Capture the cell that displays the provided text and extract its [x, y] central coordinate. 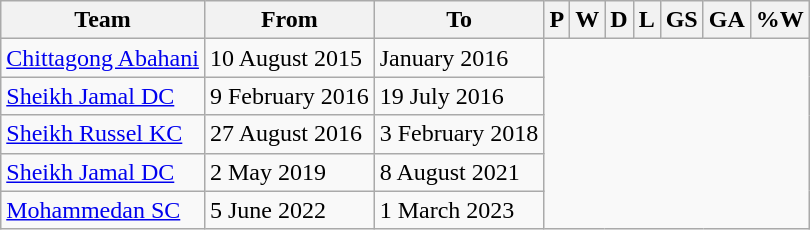
9 February 2016 [289, 96]
To [459, 20]
Chittagong Abahani [103, 58]
2 May 2019 [289, 172]
5 June 2022 [289, 210]
Mohammedan SC [103, 210]
January 2016 [459, 58]
Team [103, 20]
3 February 2018 [459, 134]
D [619, 20]
19 July 2016 [459, 96]
Sheikh Russel KC [103, 134]
%W [780, 20]
L [646, 20]
1 March 2023 [459, 210]
GS [682, 20]
From [289, 20]
27 August 2016 [289, 134]
GA [726, 20]
10 August 2015 [289, 58]
8 August 2021 [459, 172]
P [557, 20]
W [588, 20]
